Return the [x, y] coordinate for the center point of the cell that contains the specified text.  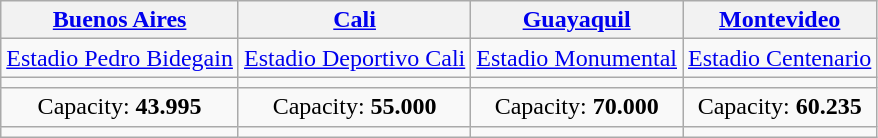
Estadio Deportivo Cali [354, 58]
Estadio Centenario [780, 58]
Capacity: 70.000 [577, 107]
Montevideo [780, 20]
Estadio Pedro Bidegain [120, 58]
Capacity: 43.995 [120, 107]
Buenos Aires [120, 20]
Estadio Monumental [577, 58]
Capacity: 60.235 [780, 107]
Cali [354, 20]
Capacity: 55.000 [354, 107]
Guayaquil [577, 20]
